For the text-containing cell, return its midpoint in [x, y] coordinate format. 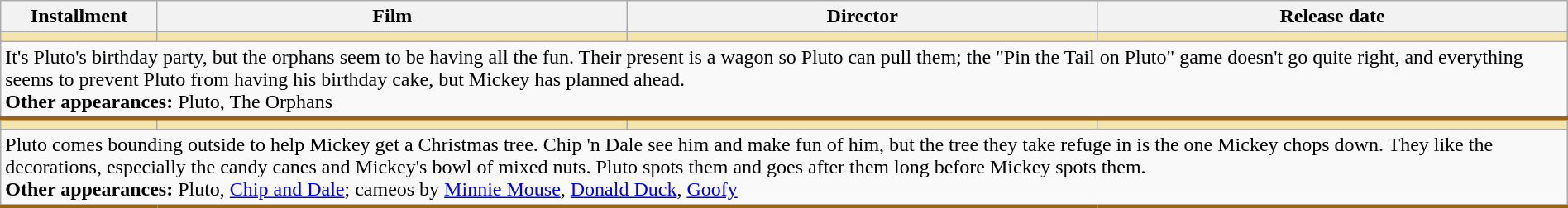
Installment [79, 17]
Film [392, 17]
Release date [1332, 17]
Director [863, 17]
